From the cell containing the given text, extract its center point as (x, y) coordinate. 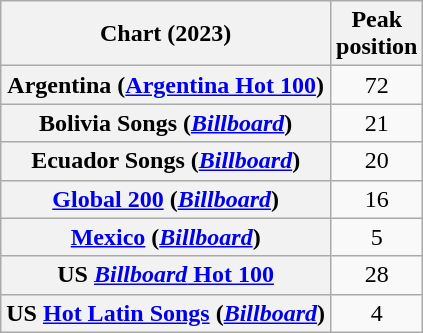
28 (377, 275)
20 (377, 161)
Chart (2023) (166, 34)
5 (377, 237)
Peakposition (377, 34)
Global 200 (Billboard) (166, 199)
Mexico (Billboard) (166, 237)
US Hot Latin Songs (Billboard) (166, 313)
16 (377, 199)
Argentina (Argentina Hot 100) (166, 85)
72 (377, 85)
US Billboard Hot 100 (166, 275)
Bolivia Songs (Billboard) (166, 123)
4 (377, 313)
Ecuador Songs (Billboard) (166, 161)
21 (377, 123)
